Identify which cell holds the provided text, then report its (x, y) central coordinate. 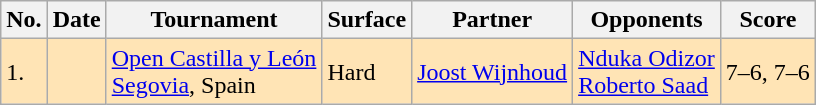
Tournament (214, 20)
Date (76, 20)
Nduka Odizor Roberto Saad (647, 72)
Joost Wijnhoud (492, 72)
1. (24, 72)
Score (768, 20)
Partner (492, 20)
Hard (367, 72)
Open Castilla y LeónSegovia, Spain (214, 72)
Opponents (647, 20)
No. (24, 20)
7–6, 7–6 (768, 72)
Surface (367, 20)
